Pinpoint the cell where the given text exists, returning its [X, Y] midpoint coordinate. 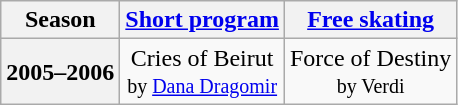
Season [60, 20]
2005–2006 [60, 72]
Cries of Beirut by Dana Dragomir [202, 72]
Force of Destiny by Verdi [370, 72]
Free skating [370, 20]
Short program [202, 20]
